For the text-containing cell, return its midpoint in [X, Y] coordinate format. 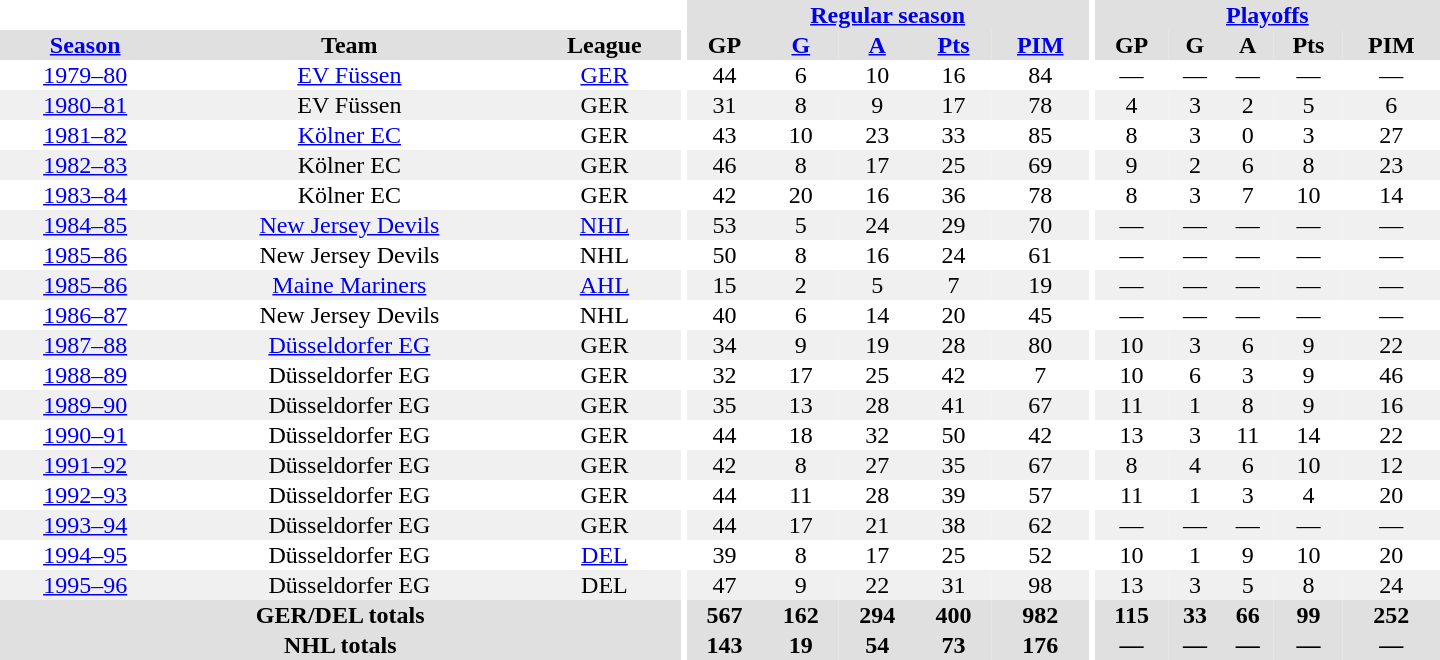
AHL [604, 285]
62 [1040, 525]
252 [1392, 615]
GER/DEL totals [340, 615]
53 [724, 225]
1984–85 [85, 225]
1990–91 [85, 435]
1988–89 [85, 375]
982 [1040, 615]
1987–88 [85, 345]
70 [1040, 225]
41 [953, 405]
Regular season [888, 15]
1982–83 [85, 165]
400 [953, 615]
115 [1132, 615]
69 [1040, 165]
1979–80 [85, 75]
1980–81 [85, 105]
1986–87 [85, 315]
73 [953, 645]
43 [724, 135]
1989–90 [85, 405]
0 [1248, 135]
54 [877, 645]
57 [1040, 495]
18 [801, 435]
29 [953, 225]
567 [724, 615]
Season [85, 45]
85 [1040, 135]
38 [953, 525]
21 [877, 525]
1995–96 [85, 585]
1992–93 [85, 495]
80 [1040, 345]
15 [724, 285]
Playoffs [1268, 15]
NHL totals [340, 645]
45 [1040, 315]
66 [1248, 615]
1993–94 [85, 525]
36 [953, 195]
47 [724, 585]
Team [349, 45]
294 [877, 615]
176 [1040, 645]
98 [1040, 585]
52 [1040, 555]
61 [1040, 255]
1994–95 [85, 555]
162 [801, 615]
League [604, 45]
Maine Mariners [349, 285]
1981–82 [85, 135]
84 [1040, 75]
34 [724, 345]
1983–84 [85, 195]
1991–92 [85, 465]
143 [724, 645]
99 [1308, 615]
40 [724, 315]
12 [1392, 465]
